Scan for the cell matching the given text and deliver its [X, Y] coordinate at center. 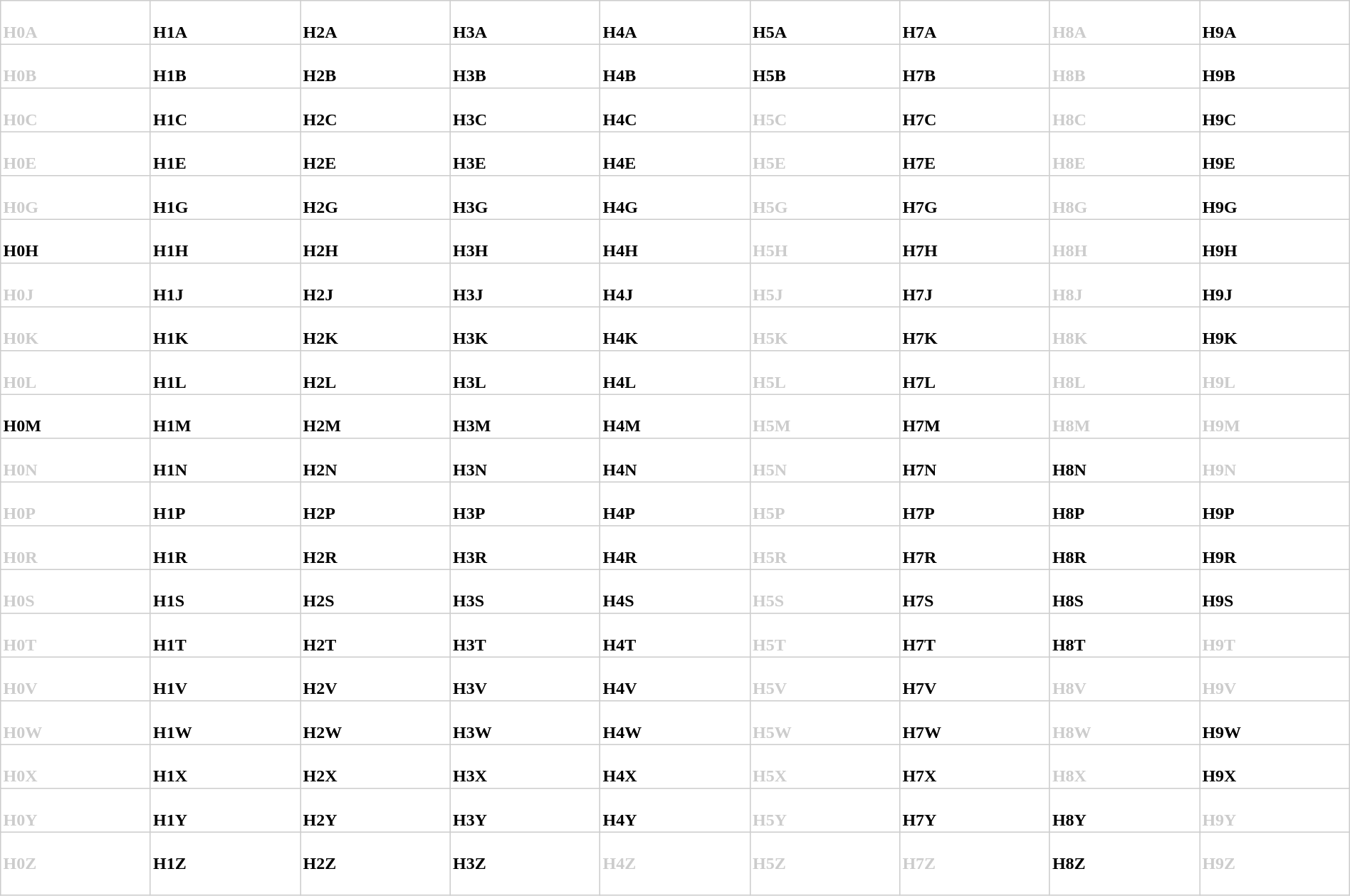
H4C [675, 110]
H4Y [675, 811]
H4B [675, 66]
H9T [1275, 636]
H3A [525, 23]
H2X [375, 766]
H8S [1124, 591]
H0H [75, 241]
H5K [825, 329]
H1J [225, 285]
H9H [1275, 241]
H4A [675, 23]
H2L [375, 373]
H1X [225, 766]
H7L [975, 373]
H9N [1275, 460]
H2T [375, 636]
H1G [225, 198]
H2W [375, 723]
H4R [675, 548]
H3P [525, 504]
H9E [1275, 154]
H8M [1124, 416]
H7Y [975, 811]
H9B [1275, 66]
H8X [1124, 766]
H8J [1124, 285]
H5X [825, 766]
H4Z [675, 863]
H3B [525, 66]
H9R [1275, 548]
H8K [1124, 329]
H9K [1275, 329]
H1L [225, 373]
H0J [75, 285]
H2G [375, 198]
H4K [675, 329]
H4T [675, 636]
H5R [825, 548]
H9V [1275, 679]
H5H [825, 241]
H0S [75, 591]
H8T [1124, 636]
H9P [1275, 504]
H5P [825, 504]
H1S [225, 591]
H1V [225, 679]
H2S [375, 591]
H4X [675, 766]
H4V [675, 679]
H3E [525, 154]
H3Y [525, 811]
H9Z [1275, 863]
H2N [375, 460]
H7X [975, 766]
H2P [375, 504]
H2V [375, 679]
H7T [975, 636]
H0X [75, 766]
H9S [1275, 591]
H7B [975, 66]
H7P [975, 504]
H1E [225, 154]
H0T [75, 636]
H8B [1124, 66]
H0M [75, 416]
H8C [1124, 110]
H7K [975, 329]
H1H [225, 241]
H8Z [1124, 863]
H3K [525, 329]
H0R [75, 548]
H5N [825, 460]
H7V [975, 679]
H5B [825, 66]
H7Z [975, 863]
H5L [825, 373]
H3R [525, 548]
H1A [225, 23]
H9W [1275, 723]
H5Z [825, 863]
H7M [975, 416]
H7R [975, 548]
H0L [75, 373]
H3G [525, 198]
H8A [1124, 23]
H1P [225, 504]
H5V [825, 679]
H8W [1124, 723]
H7G [975, 198]
H0C [75, 110]
H5A [825, 23]
H7W [975, 723]
H2B [375, 66]
H5Y [825, 811]
H9G [1275, 198]
H7A [975, 23]
H8R [1124, 548]
H0V [75, 679]
H8V [1124, 679]
H5M [825, 416]
H8G [1124, 198]
H1M [225, 416]
H4M [675, 416]
H9J [1275, 285]
H7E [975, 154]
H1B [225, 66]
H2H [375, 241]
H8L [1124, 373]
H8H [1124, 241]
H5S [825, 591]
H4H [675, 241]
H5E [825, 154]
H9L [1275, 373]
H9X [1275, 766]
H5C [825, 110]
H0G [75, 198]
H3Z [525, 863]
H3J [525, 285]
H3H [525, 241]
H3M [525, 416]
H2A [375, 23]
H4N [675, 460]
H3S [525, 591]
H0A [75, 23]
H3N [525, 460]
H0B [75, 66]
H2M [375, 416]
H0K [75, 329]
H4G [675, 198]
H3C [525, 110]
H1N [225, 460]
H1Y [225, 811]
H4S [675, 591]
H5T [825, 636]
H8Y [1124, 811]
H5G [825, 198]
H2Y [375, 811]
H5J [825, 285]
H4W [675, 723]
H7J [975, 285]
H3T [525, 636]
H8E [1124, 154]
H1R [225, 548]
H9Y [1275, 811]
H2J [375, 285]
H0Y [75, 811]
H3W [525, 723]
H1W [225, 723]
H2R [375, 548]
H2E [375, 154]
H0N [75, 460]
H3X [525, 766]
H4J [675, 285]
H7C [975, 110]
H8P [1124, 504]
H8N [1124, 460]
H4P [675, 504]
H1Z [225, 863]
H9M [1275, 416]
H2K [375, 329]
H3L [525, 373]
H7N [975, 460]
H1T [225, 636]
H7H [975, 241]
H9A [1275, 23]
H2Z [375, 863]
H9C [1275, 110]
H0E [75, 154]
H2C [375, 110]
H1K [225, 329]
H4L [675, 373]
H0P [75, 504]
H5W [825, 723]
H0Z [75, 863]
H3V [525, 679]
H0W [75, 723]
H1C [225, 110]
H7S [975, 591]
H4E [675, 154]
